Capture the cell that displays the provided text and extract its [x, y] central coordinate. 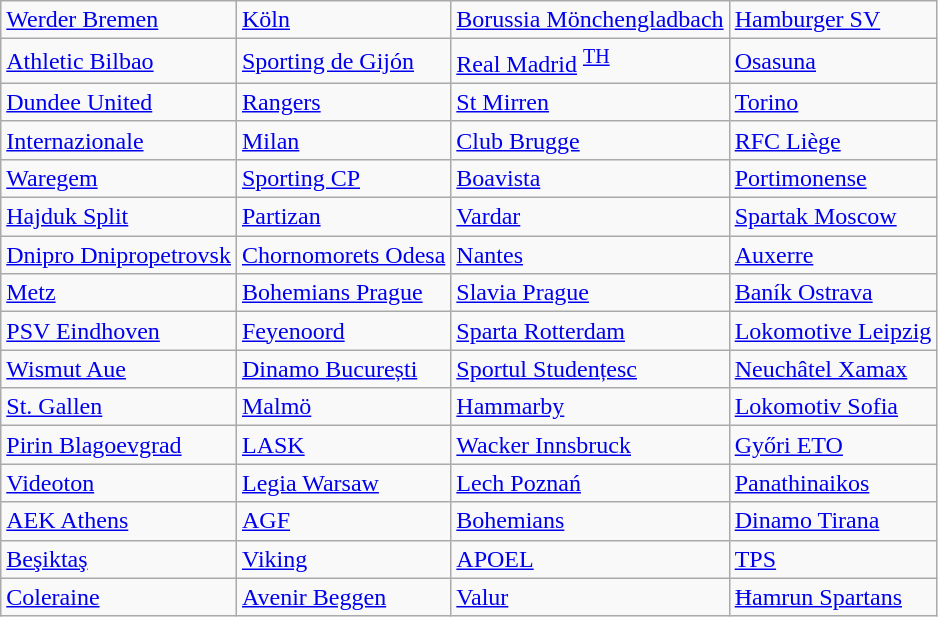
Hammarby [590, 407]
Wismut Aue [119, 369]
Wacker Innsbruck [590, 445]
Sporting de Gijón [343, 62]
Club Brugge [590, 140]
Dundee United [119, 102]
Torino [833, 102]
Dinamo București [343, 369]
Valur [590, 597]
Dinamo Tirana [833, 521]
Beşiktaş [119, 559]
Pirin Blagoevgrad [119, 445]
St. Gallen [119, 407]
Boavista [590, 178]
RFC Liège [833, 140]
Slavia Prague [590, 293]
Köln [343, 20]
Bohemians [590, 521]
Auxerre [833, 255]
Sportul Studențesc [590, 369]
Videoton [119, 483]
Feyenoord [343, 331]
AGF [343, 521]
Viking [343, 559]
Avenir Beggen [343, 597]
Werder Bremen [119, 20]
Real Madrid TH [590, 62]
Lokomotiv Sofia [833, 407]
TPS [833, 559]
Portimonense [833, 178]
PSV Eindhoven [119, 331]
Waregem [119, 178]
Legia Warsaw [343, 483]
Malmö [343, 407]
Partizan [343, 217]
Panathinaikos [833, 483]
Athletic Bilbao [119, 62]
Spartak Moscow [833, 217]
St Mirren [590, 102]
Hamburger SV [833, 20]
Győri ETO [833, 445]
Sparta Rotterdam [590, 331]
Chornomorets Odesa [343, 255]
Internazionale [119, 140]
Metz [119, 293]
Ħamrun Spartans [833, 597]
Bohemians Prague [343, 293]
Osasuna [833, 62]
Dnipro Dnipropetrovsk [119, 255]
Nantes [590, 255]
Borussia Mönchengladbach [590, 20]
Lokomotive Leipzig [833, 331]
Milan [343, 140]
APOEL [590, 559]
Coleraine [119, 597]
Hajduk Split [119, 217]
Rangers [343, 102]
LASK [343, 445]
Vardar [590, 217]
Lech Poznań [590, 483]
Sporting CP [343, 178]
AEK Athens [119, 521]
Neuchâtel Xamax [833, 369]
Baník Ostrava [833, 293]
